Return (X, Y) of the center of cell containing provided text 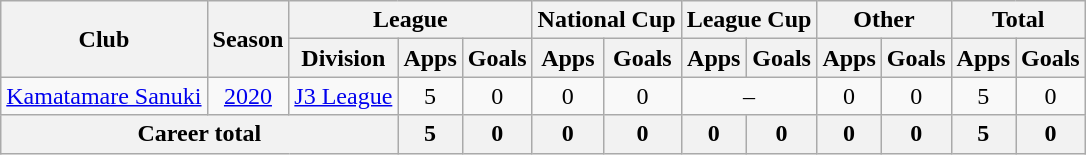
Kamatamare Sanuki (104, 96)
J3 League (344, 96)
Division (344, 58)
Career total (200, 134)
– (749, 96)
Total (1018, 20)
League (410, 20)
Other (884, 20)
League Cup (749, 20)
Club (104, 39)
National Cup (606, 20)
2020 (248, 96)
Season (248, 39)
